Capture the cell that displays the provided text and extract its [X, Y] central coordinate. 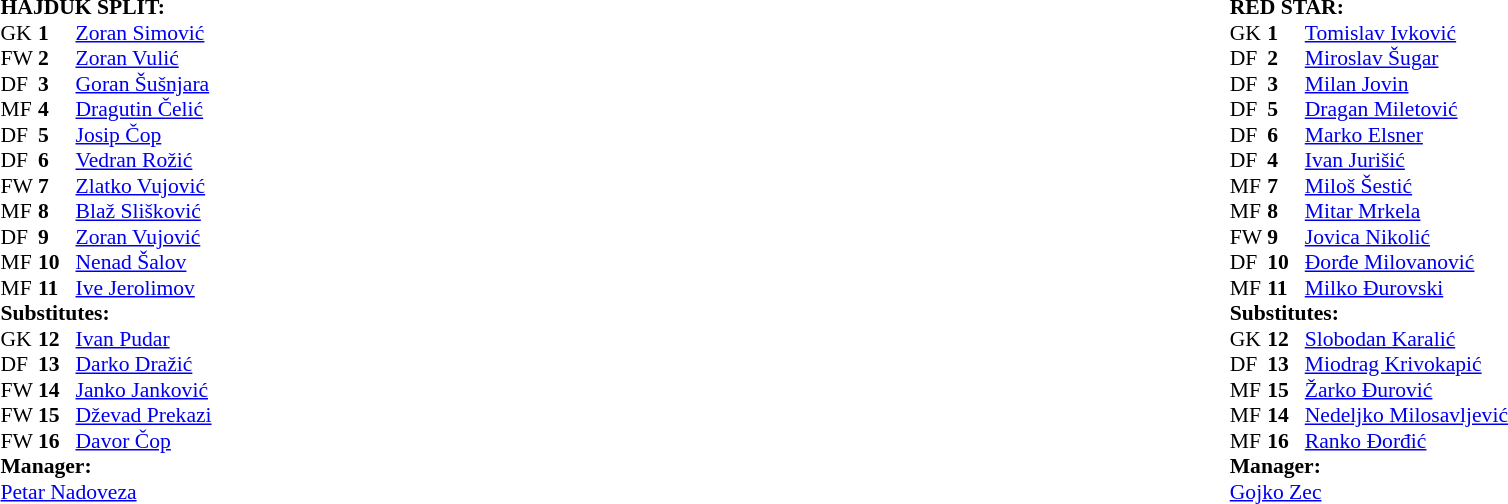
Nenad Šalov [226, 263]
Substitutes: [188, 313]
Ivan Pudar [226, 339]
Ive Jerolimov [226, 288]
Zoran Simović [226, 33]
Zoran Vulić [226, 59]
Josip Čop [226, 135]
Manager: [188, 467]
Zlatko Vujović [226, 186]
Goran Šušnjara [226, 84]
Zoran Vujović [226, 237]
Davor Čop [226, 441]
Vedran Rožić [226, 161]
Janko Janković [226, 390]
Blaž Slišković [226, 211]
Darko Dražić [226, 365]
Dževad Prekazi [226, 415]
Dragutin Čelić [226, 109]
